Provide the (x, y) coordinate of the cell's center where the given text is located.  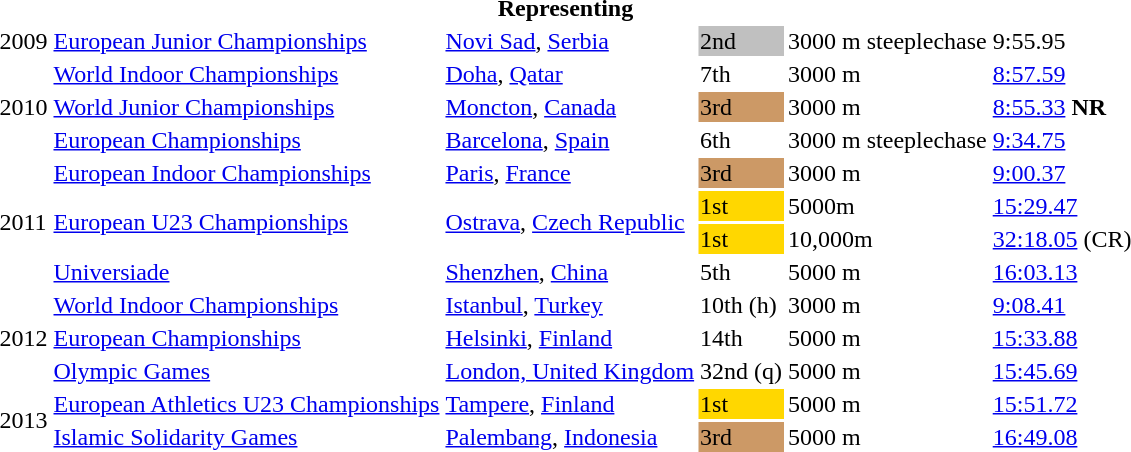
Ostrava, Czech Republic (570, 222)
Olympic Games (246, 371)
Paris, France (570, 173)
Moncton, Canada (570, 107)
European U23 Championships (246, 222)
Istanbul, Turkey (570, 305)
Palembang, Indonesia (570, 437)
Helsinki, Finland (570, 338)
European Athletics U23 Championships (246, 404)
7th (742, 74)
Novi Sad, Serbia (570, 41)
World Junior Championships (246, 107)
2nd (742, 41)
Shenzhen, China (570, 272)
5000m (888, 206)
10th (h) (742, 305)
5th (742, 272)
European Junior Championships (246, 41)
Barcelona, Spain (570, 140)
London, United Kingdom (570, 371)
European Indoor Championships (246, 173)
14th (742, 338)
Islamic Solidarity Games (246, 437)
6th (742, 140)
Doha, Qatar (570, 74)
Universiade (246, 272)
10,000m (888, 239)
32nd (q) (742, 371)
Tampere, Finland (570, 404)
